Determine the (x, y) coordinate at the center of the cell enclosing the given text.  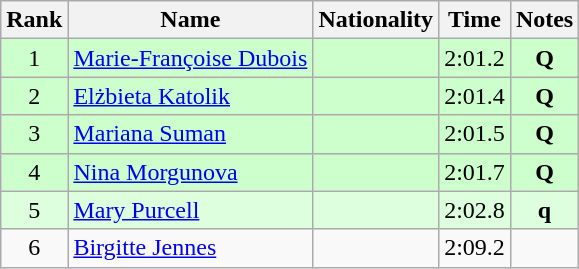
Mariana Suman (190, 134)
2 (34, 96)
Marie-Françoise Dubois (190, 58)
5 (34, 210)
4 (34, 172)
Name (190, 20)
2:01.7 (475, 172)
Nina Morgunova (190, 172)
Rank (34, 20)
Time (475, 20)
2:01.4 (475, 96)
2:02.8 (475, 210)
2:09.2 (475, 248)
3 (34, 134)
q (544, 210)
Nationality (376, 20)
1 (34, 58)
2:01.5 (475, 134)
Notes (544, 20)
Mary Purcell (190, 210)
6 (34, 248)
Elżbieta Katolik (190, 96)
Birgitte Jennes (190, 248)
2:01.2 (475, 58)
